Scan for the cell matching the given text and deliver its (X, Y) coordinate at center. 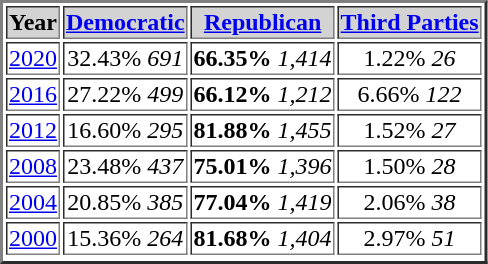
81.88% 1,455 (263, 130)
1.22% 26 (410, 58)
2016 (33, 94)
1.52% 27 (410, 130)
1.50% 28 (410, 166)
20.85% 385 (126, 202)
15.36% 264 (126, 238)
27.22% 499 (126, 94)
2020 (33, 58)
66.35% 1,414 (263, 58)
2.06% 38 (410, 202)
6.66% 122 (410, 94)
75.01% 1,396 (263, 166)
16.60% 295 (126, 130)
2004 (33, 202)
66.12% 1,212 (263, 94)
Year (33, 22)
Third Parties (410, 22)
32.43% 691 (126, 58)
2012 (33, 130)
81.68% 1,404 (263, 238)
Republican (263, 22)
2008 (33, 166)
23.48% 437 (126, 166)
77.04% 1,419 (263, 202)
2.97% 51 (410, 238)
Democratic (126, 22)
2000 (33, 238)
